Scan for the cell matching the given text and deliver its [x, y] coordinate at center. 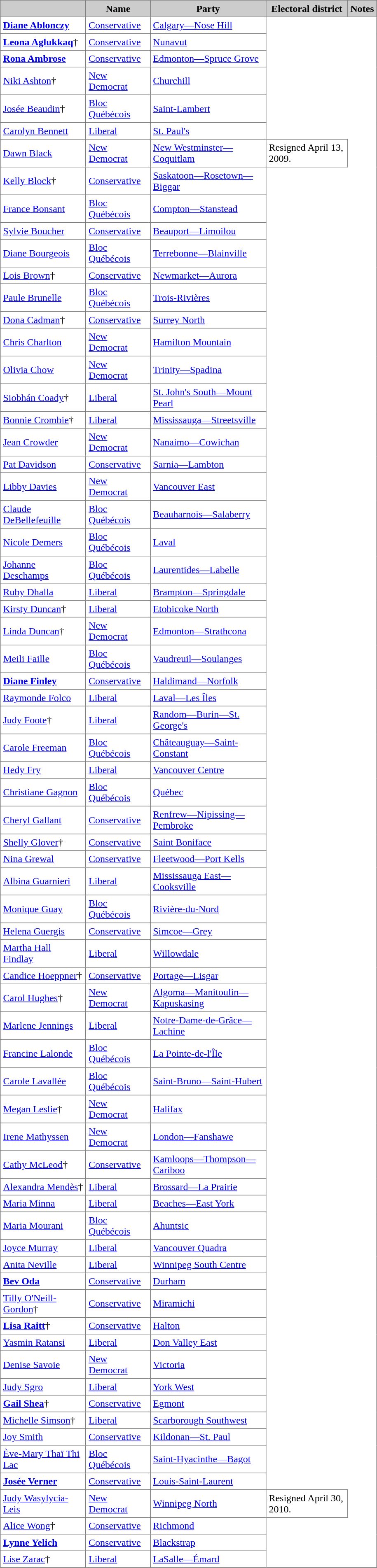
Sarnia—Lambton [208, 464]
Scarborough Southwest [208, 1420]
Martha Hall Findlay [43, 953]
Chris Charlton [43, 342]
Cheryl Gallant [43, 820]
Trinity—Spadina [208, 370]
Kelly Block† [43, 181]
Châteauguay—Saint-Constant [208, 748]
Bev Oda [43, 1281]
Michelle Simson† [43, 1420]
Vaudreuil—Soulanges [208, 659]
Egmont [208, 1403]
St. John's South—Mount Pearl [208, 398]
Dona Cadman† [43, 320]
Cathy McLeod† [43, 1165]
Lisa Raitt† [43, 1326]
Fleetwood—Port Kells [208, 859]
Brossard—La Prairie [208, 1187]
Saint-Lambert [208, 109]
Random—Burin—St. George's [208, 720]
Kamloops—Thompson—Cariboo [208, 1165]
Winnipeg North [208, 1504]
Tilly O'Neill-Gordon† [43, 1304]
Nunavut [208, 42]
Renfrew—Nipissing—Pembroke [208, 820]
La Pointe-de-l'Île [208, 1053]
Siobhán Coady† [43, 398]
Albina Guarnieri [43, 881]
London—Fanshawe [208, 1137]
Pat Davidson [43, 464]
Portage—Lisgar [208, 976]
Diane Ablonczy [43, 25]
Brampton—Springdale [208, 592]
Etobicoke North [208, 609]
Diane Finley [43, 681]
Resigned April 13, 2009. [307, 153]
Gail Shea† [43, 1403]
Jean Crowder [43, 442]
Mississauga—Streetsville [208, 420]
Beauharnois—Salaberry [208, 515]
Notes [362, 9]
Party [208, 9]
Ruby Dhalla [43, 592]
Josée Beaudin† [43, 109]
Josée Verner [43, 1481]
Notre-Dame-de-Grâce—Lachine [208, 1026]
Hedy Fry [43, 770]
Halifax [208, 1109]
Maria Minna [43, 1203]
Edmonton—Strathcona [208, 631]
Don Valley East [208, 1342]
Vancouver East [208, 487]
Dawn Black [43, 153]
Durham [208, 1281]
Laurentides—Labelle [208, 570]
Hamilton Mountain [208, 342]
New Westminster—Coquitlam [208, 153]
Louis-Saint-Laurent [208, 1481]
St. Paul's [208, 131]
Québec [208, 792]
Nanaimo—Cowichan [208, 442]
Diane Bourgeois [43, 253]
Vancouver Centre [208, 770]
Willowdale [208, 953]
Megan Leslie† [43, 1109]
Newmarket—Aurora [208, 275]
Ève-Mary Thaï Thi Lac [43, 1459]
Claude DeBellefeuille [43, 515]
Nicole Demers [43, 542]
Carol Hughes† [43, 998]
Name [118, 9]
Laval—Les Îles [208, 698]
Judy Sgro [43, 1387]
Miramichi [208, 1304]
Carole Lavallée [43, 1081]
Simcoe—Grey [208, 931]
Judy Foote† [43, 720]
Beauport—Limoilou [208, 231]
Compton—Stanstead [208, 209]
Anita Neville [43, 1265]
Halton [208, 1326]
Blackstrap [208, 1542]
Victoria [208, 1365]
Paule Brunelle [43, 298]
Rivière-du-Nord [208, 909]
Nina Grewal [43, 859]
Libby Davies [43, 487]
Surrey North [208, 320]
Leona Aglukkaq† [43, 42]
Haldimand—Norfolk [208, 681]
Lise Zarac† [43, 1559]
Kildonan—St. Paul [208, 1437]
Saskatoon—Rosetown—Biggar [208, 181]
Monique Guay [43, 909]
Vancouver Quadra [208, 1248]
Ahuntsic [208, 1226]
Algoma—Manitoulin—Kapuskasing [208, 998]
Carole Freeman [43, 748]
Saint Boniface [208, 842]
Maria Mourani [43, 1226]
Lois Brown† [43, 275]
York West [208, 1387]
Trois-Rivières [208, 298]
Churchill [208, 81]
Saint-Hyacinthe—Bagot [208, 1459]
Kirsty Duncan† [43, 609]
Richmond [208, 1526]
Calgary—Nose Hill [208, 25]
Winnipeg South Centre [208, 1265]
LaSalle—Émard [208, 1559]
Meili Faille [43, 659]
Rona Ambrose [43, 58]
Christiane Gagnon [43, 792]
Linda Duncan† [43, 631]
Edmonton—Spruce Grove [208, 58]
Resigned April 30, 2010. [307, 1504]
Beaches—East York [208, 1203]
Olivia Chow [43, 370]
Marlene Jennings [43, 1026]
Judy Wasylycia-Leis [43, 1504]
Alice Wong† [43, 1526]
Johanne Deschamps [43, 570]
Saint-Bruno—Saint-Hubert [208, 1081]
Francine Lalonde [43, 1053]
Irene Mathyssen [43, 1137]
France Bonsant [43, 209]
Mississauga East—Cooksville [208, 881]
Joy Smith [43, 1437]
Carolyn Bennett [43, 131]
Helena Guergis [43, 931]
Candice Hoeppner† [43, 976]
Raymonde Folco [43, 698]
Yasmin Ratansi [43, 1342]
Terrebonne—Blainville [208, 253]
Electoral district [307, 9]
Bonnie Crombie† [43, 420]
Alexandra Mendès† [43, 1187]
Denise Savoie [43, 1365]
Sylvie Boucher [43, 231]
Shelly Glover† [43, 842]
Lynne Yelich [43, 1542]
Joyce Murray [43, 1248]
Niki Ashton† [43, 81]
Laval [208, 542]
